Return [x, y] of the center of cell containing provided text 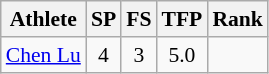
4 [104, 55]
5.0 [182, 55]
Chen Lu [44, 55]
SP [104, 19]
TFP [182, 19]
Athlete [44, 19]
Rank [238, 19]
FS [138, 19]
3 [138, 55]
